Pinpoint the cell where the given text exists, returning its [x, y] midpoint coordinate. 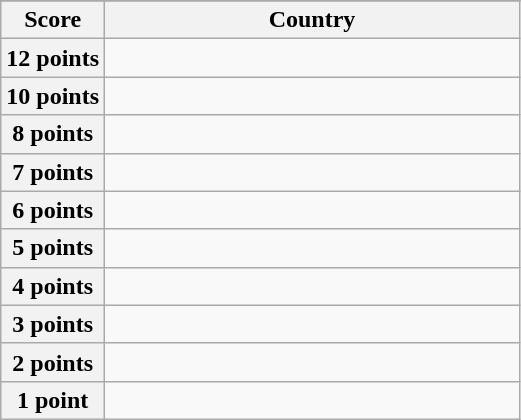
Country [312, 20]
4 points [53, 286]
10 points [53, 96]
6 points [53, 210]
1 point [53, 400]
2 points [53, 362]
7 points [53, 172]
Score [53, 20]
5 points [53, 248]
3 points [53, 324]
8 points [53, 134]
12 points [53, 58]
